Provide the [X, Y] coordinate of the cell's center where the given text is located.  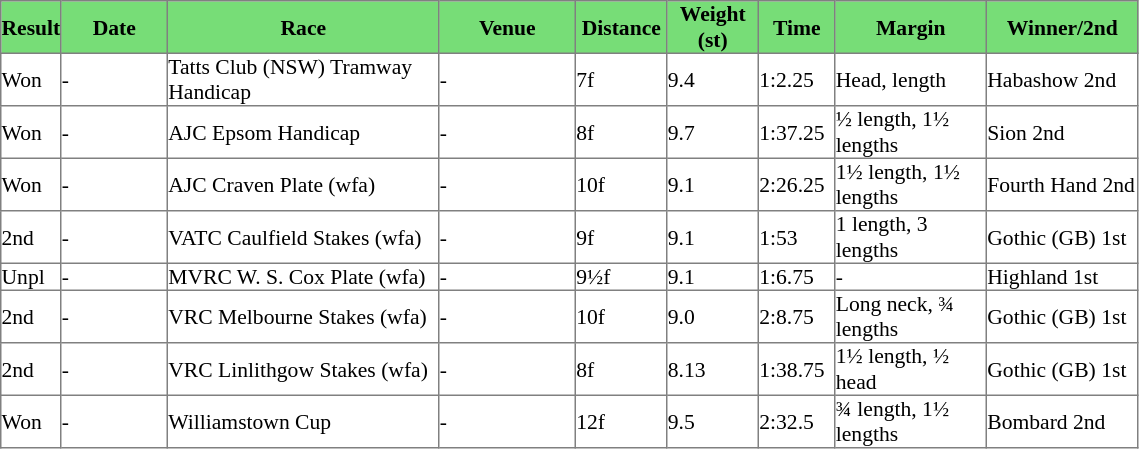
Fourth Hand 2nd [1063, 184]
1:53 [797, 237]
Williamstown Cup [304, 421]
Weight (st) [713, 27]
9.5 [713, 421]
9.4 [713, 79]
VRC Linlithgow Stakes (wfa) [304, 369]
7f [622, 79]
Margin [911, 27]
VATC Caulfield Stakes (wfa) [304, 237]
Sion 2nd [1063, 132]
1:2.25 [797, 79]
Unpl [31, 276]
Distance [622, 27]
AJC Craven Plate (wfa) [304, 184]
2:8.75 [797, 316]
1:37.25 [797, 132]
8.13 [713, 369]
Bombard 2nd [1063, 421]
Tatts Club (NSW) Tramway Handicap [304, 79]
2:26.25 [797, 184]
Long neck, ¾ lengths [911, 316]
2:32.5 [797, 421]
Race [304, 27]
1:6.75 [797, 276]
½ length, 1½ lengths [911, 132]
Habashow 2nd [1063, 79]
Time [797, 27]
¾ length, 1½ lengths [911, 421]
Result [31, 27]
9½f [622, 276]
12f [622, 421]
Head, length [911, 79]
Date [114, 27]
AJC Epsom Handicap [304, 132]
1 length, 3 lengths [911, 237]
Highland 1st [1063, 276]
Venue [507, 27]
Winner/2nd [1063, 27]
1½ length, ½ head [911, 369]
9.0 [713, 316]
MVRC W. S. Cox Plate (wfa) [304, 276]
9f [622, 237]
1:38.75 [797, 369]
9.7 [713, 132]
VRC Melbourne Stakes (wfa) [304, 316]
1½ length, 1½ lengths [911, 184]
